Search for the cell housing the specified text and yield its [x, y] center coordinate. 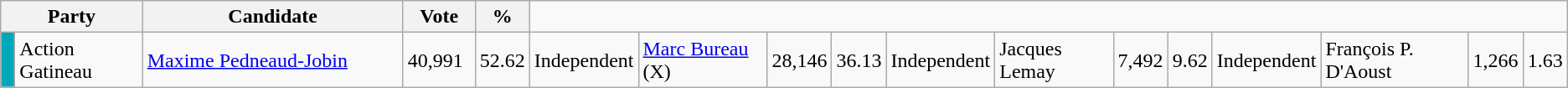
Maxime Pedneaud-Jobin [273, 60]
Vote [439, 17]
Jacques Lemay [1054, 60]
28,146 [799, 60]
9.62 [1189, 60]
7,492 [1141, 60]
Action Gatineau [79, 60]
1,266 [1496, 60]
Candidate [273, 17]
52.62 [503, 60]
Party [72, 17]
Marc Bureau (X) [703, 60]
1.63 [1545, 60]
% [503, 17]
36.13 [859, 60]
40,991 [439, 60]
François P. D'Aoust [1395, 60]
